Provide the [x, y] coordinate of the cell's center where the given text is located.  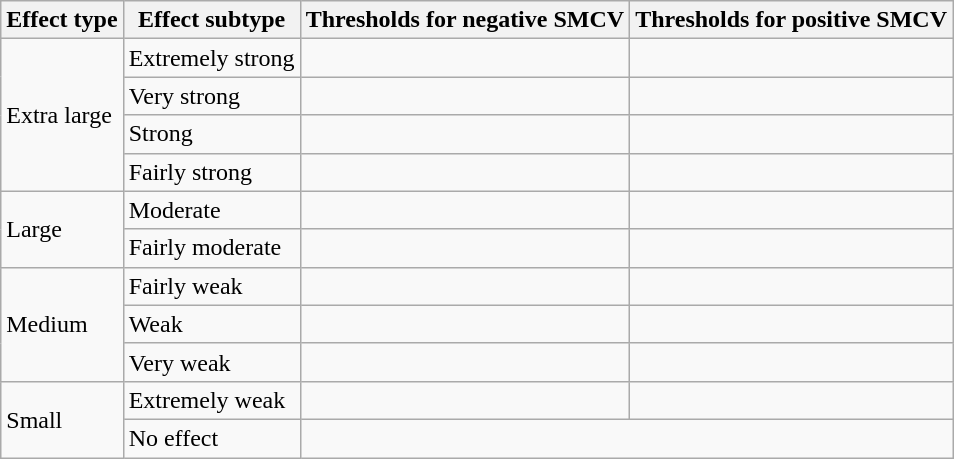
Very weak [212, 362]
Fairly strong [212, 172]
Large [62, 229]
Effect type [62, 20]
Extremely strong [212, 58]
Extremely weak [212, 400]
Fairly weak [212, 286]
Thresholds for positive SMCV [792, 20]
Medium [62, 324]
Small [62, 419]
Fairly moderate [212, 248]
Effect subtype [212, 20]
Thresholds for negative SMCV [465, 20]
Weak [212, 324]
Strong [212, 134]
No effect [212, 438]
Moderate [212, 210]
Very strong [212, 96]
Extra large [62, 115]
